Capture the cell that displays the provided text and extract its (x, y) central coordinate. 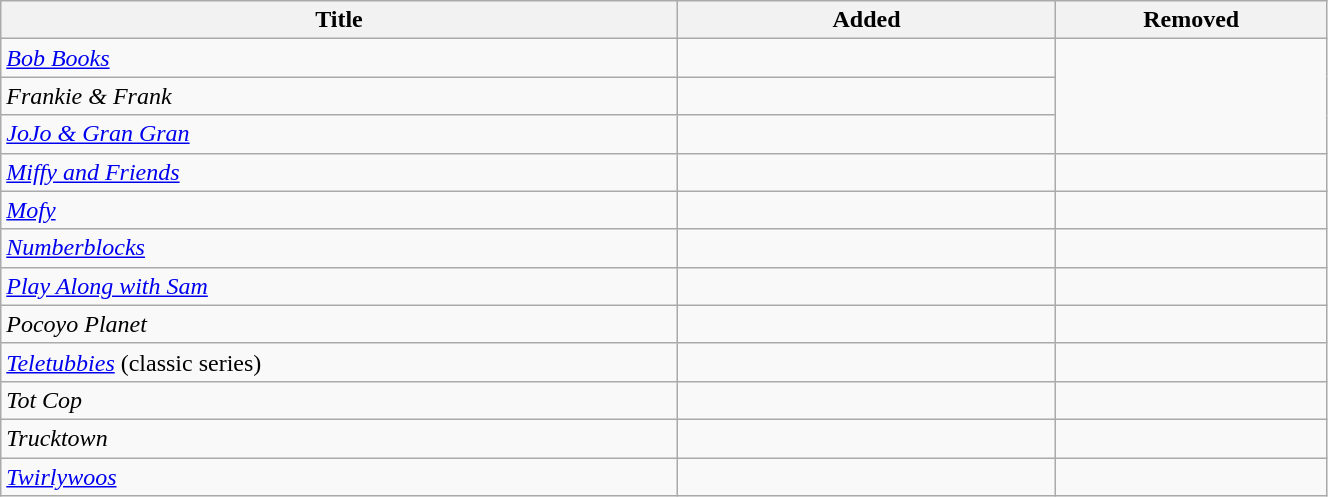
Removed (1192, 20)
Numberblocks (339, 248)
Pocoyo Planet (339, 324)
JoJo & Gran Gran (339, 134)
Trucktown (339, 438)
Mofy (339, 210)
Bob Books (339, 58)
Twirlywoos (339, 477)
Play Along with Sam (339, 286)
Tot Cop (339, 400)
Teletubbies (classic series) (339, 362)
Frankie & Frank (339, 96)
Title (339, 20)
Added (866, 20)
Miffy and Friends (339, 172)
